Return the [X, Y] coordinate for the center point of the cell that contains the specified text.  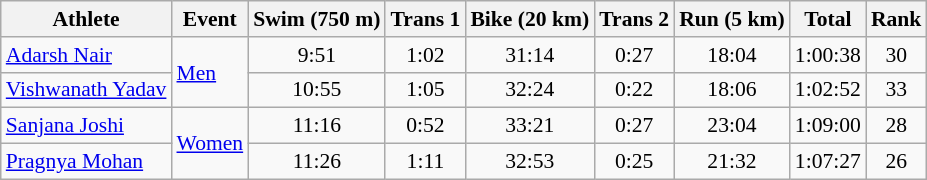
28 [896, 126]
Bike (20 km) [530, 19]
32:24 [530, 90]
11:16 [316, 126]
31:14 [530, 55]
Event [210, 19]
1:07:27 [828, 162]
Adarsh Nair [86, 55]
1:09:00 [828, 126]
Trans 2 [634, 19]
26 [896, 162]
Total [828, 19]
32:53 [530, 162]
Pragnya Mohan [86, 162]
Run (5 km) [732, 19]
0:25 [634, 162]
1:00:38 [828, 55]
1:11 [425, 162]
0:52 [425, 126]
1:02 [425, 55]
30 [896, 55]
0:22 [634, 90]
Sanjana Joshi [86, 126]
33 [896, 90]
Men [210, 72]
18:06 [732, 90]
10:55 [316, 90]
Vishwanath Yadav [86, 90]
Women [210, 144]
Trans 1 [425, 19]
23:04 [732, 126]
1:02:52 [828, 90]
Athlete [86, 19]
Rank [896, 19]
1:05 [425, 90]
18:04 [732, 55]
33:21 [530, 126]
9:51 [316, 55]
Swim (750 m) [316, 19]
21:32 [732, 162]
11:26 [316, 162]
